Locate the cell with the specified text and output its (x, y) center coordinate. 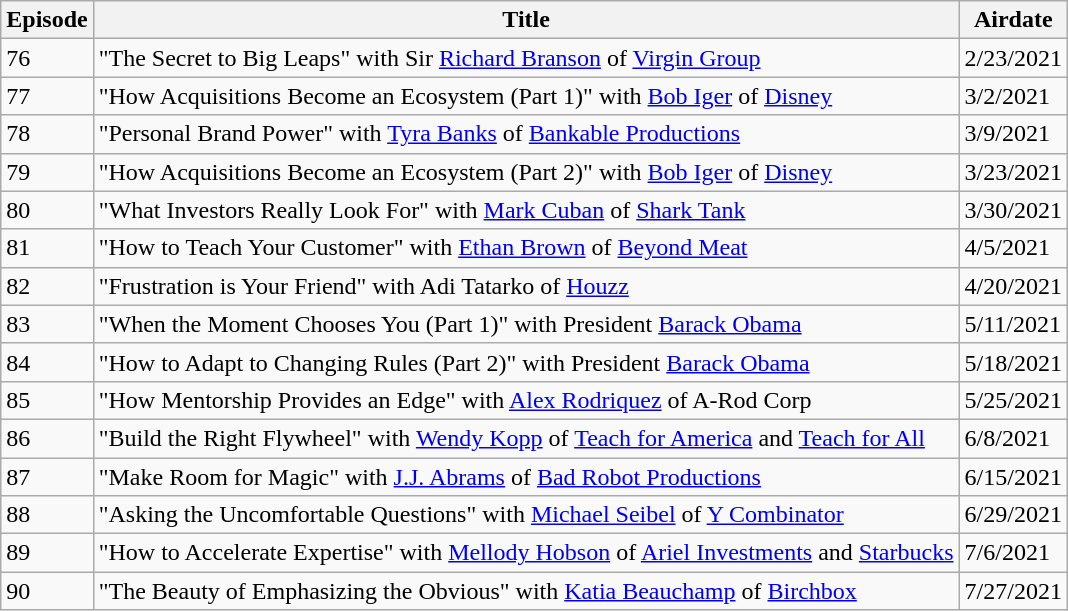
"When the Moment Chooses You (Part 1)" with President Barack Obama (526, 324)
"Make Room for Magic" with J.J. Abrams of Bad Robot Productions (526, 477)
3/2/2021 (1013, 96)
"How Mentorship Provides an Edge" with Alex Rodriquez of A-Rod Corp (526, 400)
83 (47, 324)
81 (47, 248)
"Personal Brand Power" with Tyra Banks of Bankable Productions (526, 134)
"Frustration is Your Friend" with Adi Tatarko of Houzz (526, 286)
"How Acquisitions Become an Ecosystem (Part 2)" with Bob Iger of Disney (526, 172)
85 (47, 400)
"What Investors Really Look For" with Mark Cuban of Shark Tank (526, 210)
90 (47, 591)
2/23/2021 (1013, 58)
"Asking the Uncomfortable Questions" with Michael Seibel of Y Combinator (526, 515)
4/20/2021 (1013, 286)
6/15/2021 (1013, 477)
7/27/2021 (1013, 591)
Title (526, 20)
3/9/2021 (1013, 134)
77 (47, 96)
76 (47, 58)
78 (47, 134)
80 (47, 210)
"Build the Right Flywheel" with Wendy Kopp of Teach for America and Teach for All (526, 438)
3/23/2021 (1013, 172)
88 (47, 515)
5/25/2021 (1013, 400)
"How to Accelerate Expertise" with Mellody Hobson of Ariel Investments and Starbucks (526, 553)
5/11/2021 (1013, 324)
84 (47, 362)
"How to Teach Your Customer" with Ethan Brown of Beyond Meat (526, 248)
7/6/2021 (1013, 553)
6/8/2021 (1013, 438)
89 (47, 553)
79 (47, 172)
82 (47, 286)
4/5/2021 (1013, 248)
87 (47, 477)
6/29/2021 (1013, 515)
Episode (47, 20)
"The Beauty of Emphasizing the Obvious" with Katia Beauchamp of Birchbox (526, 591)
Airdate (1013, 20)
5/18/2021 (1013, 362)
"How Acquisitions Become an Ecosystem (Part 1)" with Bob Iger of Disney (526, 96)
3/30/2021 (1013, 210)
86 (47, 438)
"How to Adapt to Changing Rules (Part 2)" with President Barack Obama (526, 362)
"The Secret to Big Leaps" with Sir Richard Branson of Virgin Group (526, 58)
